Capture the cell that displays the provided text and extract its [x, y] central coordinate. 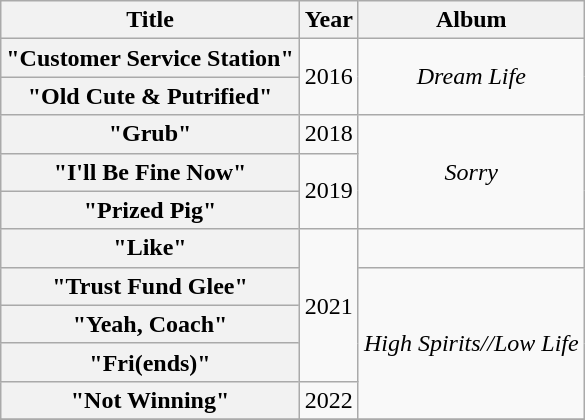
High Spirits//Low Life [471, 343]
2022 [328, 400]
"Grub" [150, 134]
Year [328, 20]
"Trust Fund Glee" [150, 286]
2021 [328, 305]
Title [150, 20]
Sorry [471, 172]
"Prized Pig" [150, 210]
2016 [328, 77]
Dream Life [471, 77]
"Like" [150, 248]
2018 [328, 134]
"Old Cute & Putrified" [150, 96]
"I'll Be Fine Now" [150, 172]
"Not Winning" [150, 400]
"Customer Service Station" [150, 58]
"Fri(ends)" [150, 362]
"Yeah, Coach" [150, 324]
Album [471, 20]
2019 [328, 191]
